Locate the cell with the specified text and output its [x, y] center coordinate. 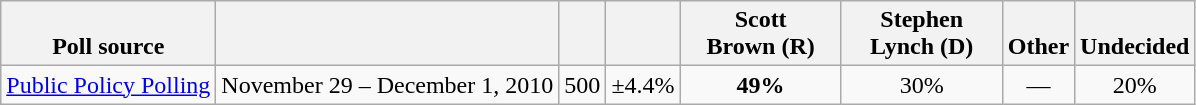
±4.4% [643, 85]
49% [760, 85]
Undecided [1135, 34]
Poll source [108, 34]
Public Policy Polling [108, 85]
Other [1038, 34]
StephenLynch (D) [922, 34]
30% [922, 85]
November 29 – December 1, 2010 [388, 85]
500 [582, 85]
ScottBrown (R) [760, 34]
20% [1135, 85]
— [1038, 85]
